Output the [X, Y] coordinate of the center of the cell containing the given text.  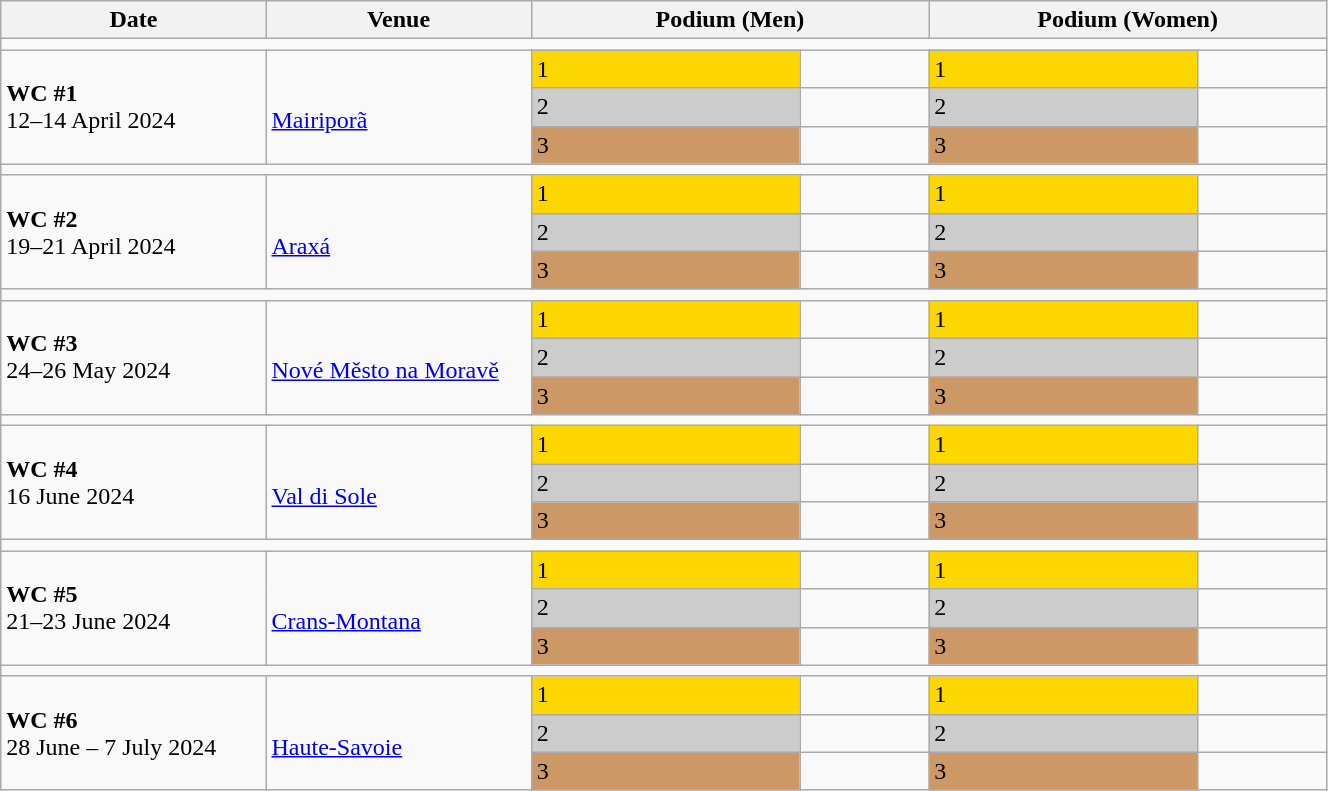
WC #2 19–21 April 2024 [134, 232]
Podium (Men) [730, 20]
WC #4 16 June 2024 [134, 483]
Venue [398, 20]
WC #3 24–26 May 2024 [134, 357]
Haute-Savoie [398, 733]
Mairiporã [398, 107]
Crans-Montana [398, 608]
Val di Sole [398, 483]
Date [134, 20]
WC #5 21–23 June 2024 [134, 608]
Nové Město na Moravě [398, 357]
WC #6 28 June – 7 July 2024 [134, 733]
WC #1 12–14 April 2024 [134, 107]
Araxá [398, 232]
Podium (Women) [1128, 20]
